Extract the (x, y) coordinate from the center of the cell holding the provided text.  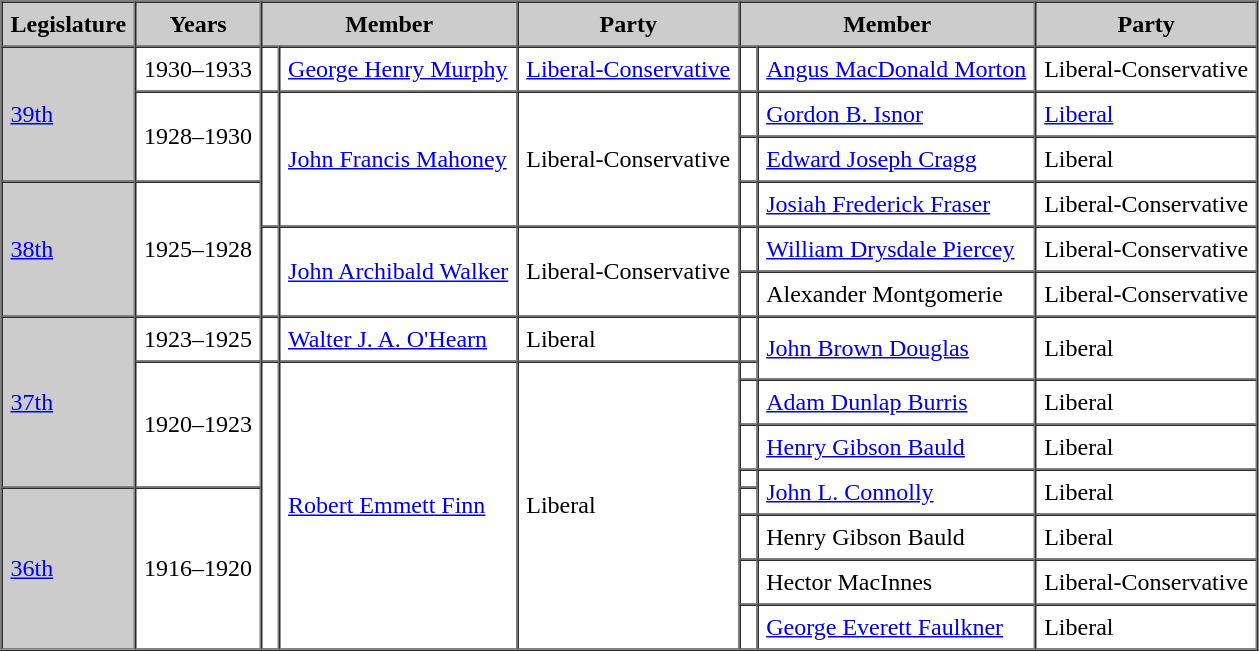
38th (69, 250)
Robert Emmett Finn (398, 506)
1916–1920 (198, 569)
Hector MacInnes (896, 582)
Gordon B. Isnor (896, 114)
John Archibald Walker (398, 271)
1928–1930 (198, 137)
Legislature (69, 24)
1925–1928 (198, 250)
John Francis Mahoney (398, 160)
Adam Dunlap Burris (896, 402)
1920–1923 (198, 425)
36th (69, 569)
George Henry Murphy (398, 68)
John Brown Douglas (896, 348)
Edward Joseph Cragg (896, 158)
37th (69, 402)
William Drysdale Piercey (896, 248)
Alexander Montgomerie (896, 294)
Years (198, 24)
Josiah Frederick Fraser (896, 204)
George Everett Faulkner (896, 626)
Angus MacDonald Morton (896, 68)
1923–1925 (198, 338)
John L. Connolly (896, 492)
Walter J. A. O'Hearn (398, 338)
1930–1933 (198, 68)
39th (69, 114)
